Pinpoint the cell where the given text exists, returning its (x, y) midpoint coordinate. 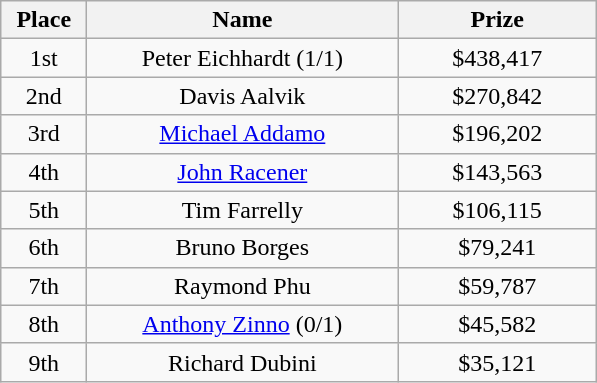
Davis Aalvik (242, 96)
$106,115 (498, 210)
4th (44, 172)
Bruno Borges (242, 248)
6th (44, 248)
5th (44, 210)
John Racener (242, 172)
9th (44, 362)
7th (44, 286)
Name (242, 20)
$35,121 (498, 362)
Anthony Zinno (0/1) (242, 324)
Michael Addamo (242, 134)
1st (44, 58)
Tim Farrelly (242, 210)
$143,563 (498, 172)
$196,202 (498, 134)
8th (44, 324)
Peter Eichhardt (1/1) (242, 58)
Raymond Phu (242, 286)
Richard Dubini (242, 362)
$45,582 (498, 324)
3rd (44, 134)
Prize (498, 20)
2nd (44, 96)
Place (44, 20)
$59,787 (498, 286)
$79,241 (498, 248)
$438,417 (498, 58)
$270,842 (498, 96)
